Detect which cell encompasses the target text, then output its [x, y] center coordinate. 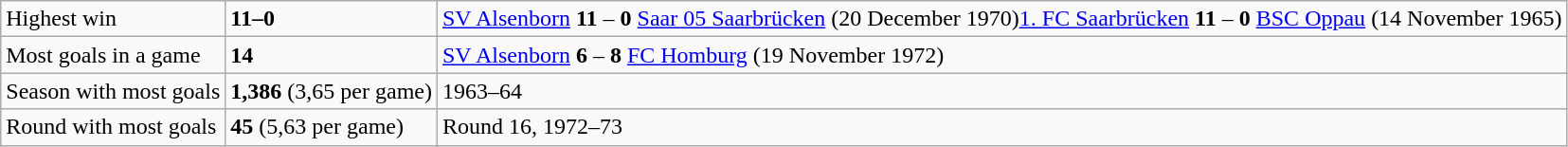
45 (5,63 per game) [332, 127]
SV Alsenborn 11 – 0 Saar 05 Saarbrücken (20 December 1970)1. FC Saarbrücken 11 – 0 BSC Oppau (14 November 1965) [1001, 19]
SV Alsenborn 6 – 8 FC Homburg (19 November 1972) [1001, 55]
Round 16, 1972–73 [1001, 127]
1963–64 [1001, 91]
14 [332, 55]
11–0 [332, 19]
Highest win [114, 19]
Most goals in a game [114, 55]
Season with most goals [114, 91]
1,386 (3,65 per game) [332, 91]
Round with most goals [114, 127]
